Detect which cell encompasses the target text, then output its [X, Y] center coordinate. 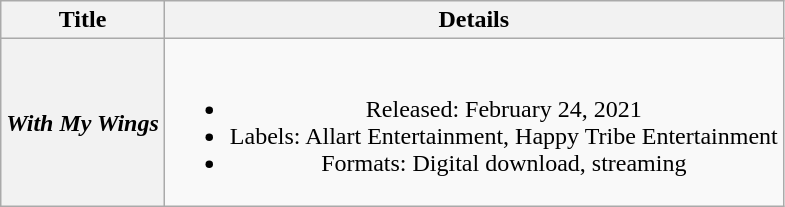
Details [474, 20]
Released: February 24, 2021Labels: Allart Entertainment, Happy Tribe EntertainmentFormats: Digital download, streaming [474, 122]
Title [83, 20]
With My Wings [83, 122]
